Find where the given text appears and provide that cell's center as [x, y] coordinate. 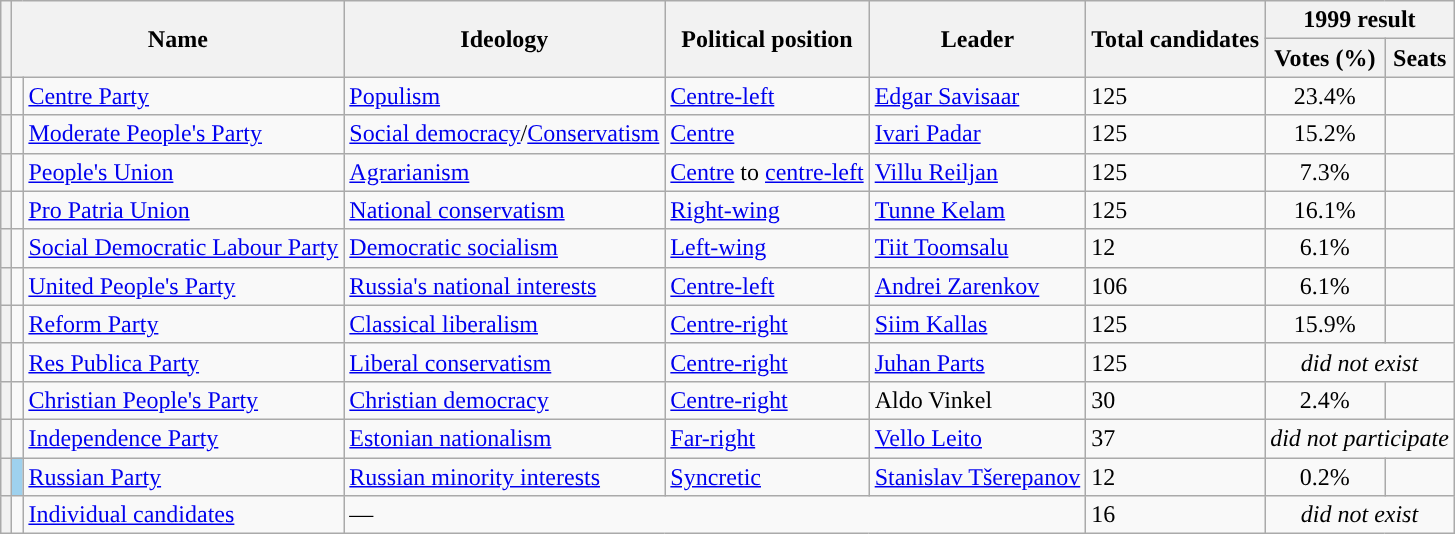
Political position [767, 39]
Centre Party [184, 96]
Ideology [504, 39]
Far-right [767, 438]
Juhan Parts [978, 362]
2.4% [1326, 400]
Seats [1420, 58]
Russian minority interests [504, 477]
Christian democracy [504, 400]
Social democracy/Conservatism [504, 134]
Social Democratic Labour Party [184, 248]
1999 result [1360, 20]
Left-wing [767, 248]
37 [1176, 438]
Villu Reiljan [978, 172]
National conservatism [504, 210]
Russia's national interests [504, 286]
Democratic socialism [504, 248]
16.1% [1326, 210]
Votes (%) [1326, 58]
Centre to centre-left [767, 172]
Total candidates [1176, 39]
United People's Party [184, 286]
Syncretic [767, 477]
Vello Leito [978, 438]
Liberal conservatism [504, 362]
Reform Party [184, 324]
23.4% [1326, 96]
Christian People's Party [184, 400]
0.2% [1326, 477]
Right-wing [767, 210]
Centre [767, 134]
Classical liberalism [504, 324]
30 [1176, 400]
Stanislav Tšerepanov [978, 477]
Name [178, 39]
Leader [978, 39]
15.9% [1326, 324]
Independence Party [184, 438]
Tunne Kelam [978, 210]
16 [1176, 515]
Agrarianism [504, 172]
15.2% [1326, 134]
Siim Kallas [978, 324]
Estonian nationalism [504, 438]
Individual candidates [184, 515]
Moderate People's Party [184, 134]
Aldo Vinkel [978, 400]
People's Union [184, 172]
Pro Patria Union [184, 210]
Populism [504, 96]
7.3% [1326, 172]
Russian Party [184, 477]
Andrei Zarenkov [978, 286]
Tiit Toomsalu [978, 248]
Ivari Padar [978, 134]
did not participate [1360, 438]
Res Publica Party [184, 362]
106 [1176, 286]
— [715, 515]
Edgar Savisaar [978, 96]
